Capture the cell that displays the provided text and extract its (X, Y) central coordinate. 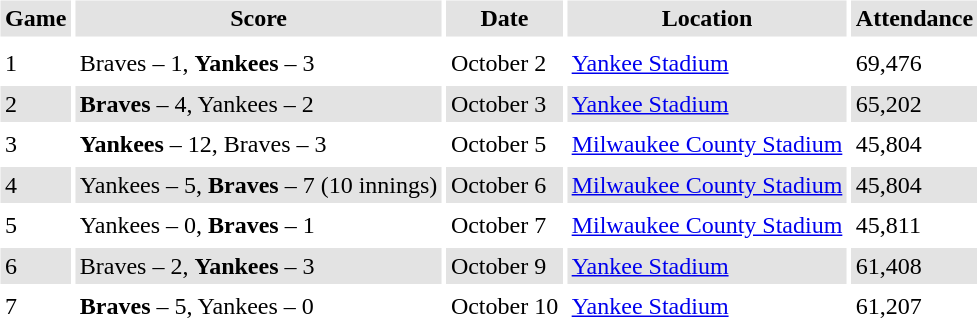
Location (707, 18)
Braves – 1, Yankees – 3 (258, 64)
4 (35, 185)
6 (35, 266)
Yankees – 0, Braves – 1 (258, 226)
5 (35, 226)
Braves – 2, Yankees – 3 (258, 266)
Yankees – 12, Braves – 3 (258, 144)
Score (258, 18)
61,408 (914, 266)
1 (35, 64)
Attendance (914, 18)
Braves – 4, Yankees – 2 (258, 104)
45,811 (914, 226)
October 2 (504, 64)
October 9 (504, 266)
3 (35, 144)
69,476 (914, 64)
Game (35, 18)
October 5 (504, 144)
Yankees – 5, Braves – 7 (10 innings) (258, 185)
65,202 (914, 104)
Date (504, 18)
October 7 (504, 226)
October 6 (504, 185)
October 3 (504, 104)
2 (35, 104)
